Search for the cell housing the specified text and yield its (x, y) center coordinate. 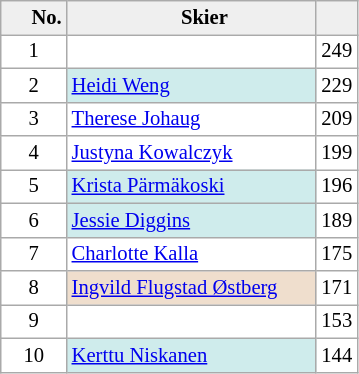
249 (336, 51)
Justyna Kowalczyk (192, 153)
Skier (192, 17)
1 (34, 51)
171 (336, 287)
8 (34, 287)
Kerttu Niskanen (192, 355)
9 (34, 321)
6 (34, 220)
Charlotte Kalla (192, 254)
10 (34, 355)
Jessie Diggins (192, 220)
5 (34, 186)
189 (336, 220)
7 (34, 254)
175 (336, 254)
2 (34, 85)
Therese Johaug (192, 119)
4 (34, 153)
196 (336, 186)
229 (336, 85)
No. (34, 17)
209 (336, 119)
3 (34, 119)
Heidi Weng (192, 85)
Ingvild Flugstad Østberg (192, 287)
144 (336, 355)
153 (336, 321)
Krista Pärmäkoski (192, 186)
199 (336, 153)
